Detect which cell encompasses the target text, then output its [x, y] center coordinate. 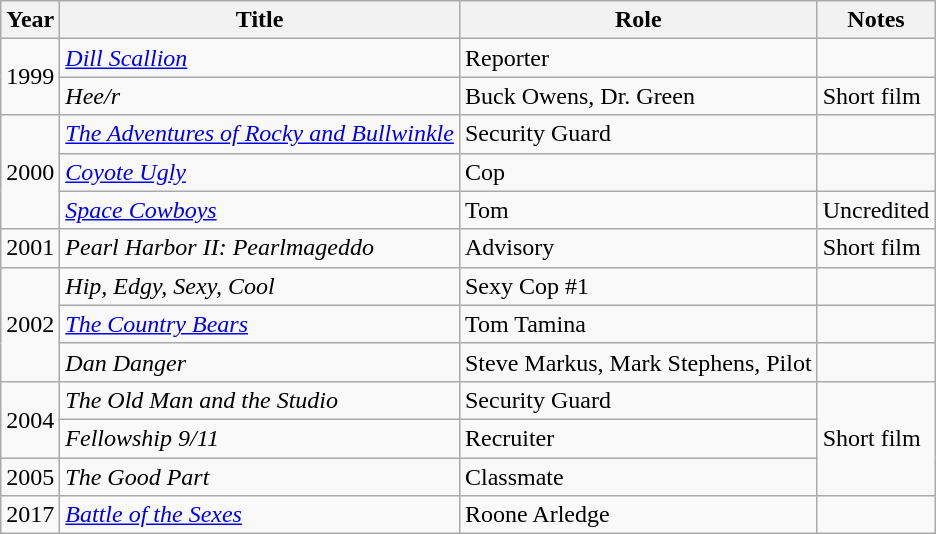
2002 [30, 324]
Classmate [638, 477]
The Country Bears [260, 324]
Advisory [638, 248]
Reporter [638, 58]
Sexy Cop #1 [638, 286]
The Old Man and the Studio [260, 400]
Fellowship 9/11 [260, 438]
Title [260, 20]
Cop [638, 172]
Role [638, 20]
Dill Scallion [260, 58]
Hip, Edgy, Sexy, Cool [260, 286]
Year [30, 20]
2001 [30, 248]
Uncredited [876, 210]
Roone Arledge [638, 515]
Steve Markus, Mark Stephens, Pilot [638, 362]
Coyote Ugly [260, 172]
Battle of the Sexes [260, 515]
2005 [30, 477]
Pearl Harbor II: Pearlmageddo [260, 248]
2000 [30, 172]
2004 [30, 419]
Notes [876, 20]
Buck Owens, Dr. Green [638, 96]
Tom [638, 210]
Dan Danger [260, 362]
2017 [30, 515]
Tom Tamina [638, 324]
Recruiter [638, 438]
Space Cowboys [260, 210]
Hee/r [260, 96]
The Adventures of Rocky and Bullwinkle [260, 134]
1999 [30, 77]
The Good Part [260, 477]
